Pinpoint the cell where the given text exists, returning its (x, y) midpoint coordinate. 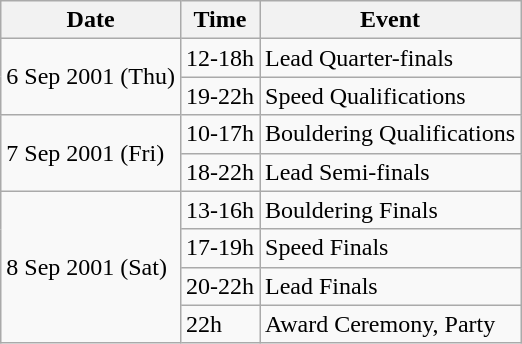
Lead Semi-finals (390, 172)
Lead Quarter-finals (390, 58)
8 Sep 2001 (Sat) (91, 267)
13-16h (220, 210)
19-22h (220, 96)
Bouldering Qualifications (390, 134)
Event (390, 20)
Time (220, 20)
17-19h (220, 248)
10-17h (220, 134)
Date (91, 20)
18-22h (220, 172)
20-22h (220, 286)
Speed Finals (390, 248)
Speed Qualifications (390, 96)
Bouldering Finals (390, 210)
7 Sep 2001 (Fri) (91, 153)
6 Sep 2001 (Thu) (91, 77)
12-18h (220, 58)
Lead Finals (390, 286)
22h (220, 324)
Award Ceremony, Party (390, 324)
